Detect which cell encompasses the target text, then output its (X, Y) center coordinate. 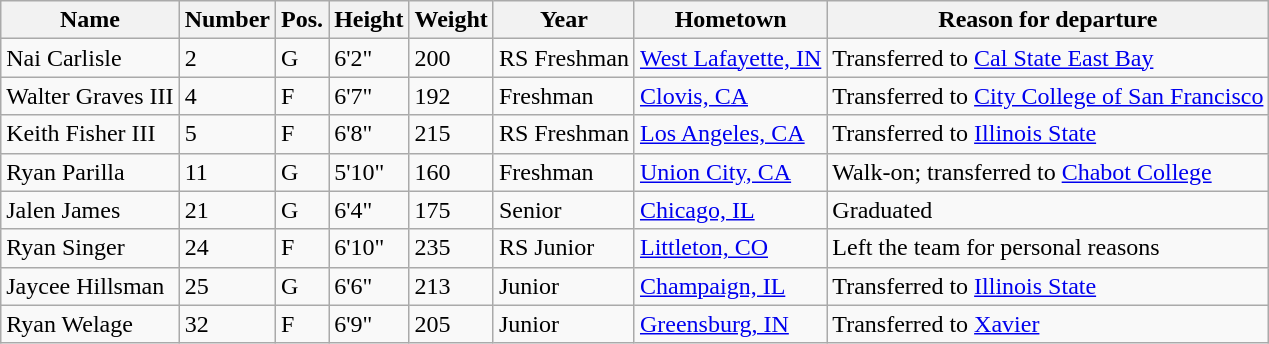
200 (451, 58)
Transferred to City College of San Francisco (1048, 96)
Jalen James (90, 210)
Weight (451, 20)
Chicago, IL (730, 210)
Ryan Singer (90, 248)
6'2" (369, 58)
11 (227, 172)
Walk-on; transferred to Chabot College (1048, 172)
5 (227, 134)
Clovis, CA (730, 96)
213 (451, 286)
6'8" (369, 134)
Number (227, 20)
Littleton, CO (730, 248)
4 (227, 96)
Union City, CA (730, 172)
5'10" (369, 172)
6'6" (369, 286)
32 (227, 324)
Nai Carlisle (90, 58)
24 (227, 248)
West Lafayette, IN (730, 58)
Name (90, 20)
Graduated (1048, 210)
Senior (564, 210)
Transferred to Xavier (1048, 324)
205 (451, 324)
175 (451, 210)
Pos. (302, 20)
Ryan Welage (90, 324)
Los Angeles, CA (730, 134)
6'7" (369, 96)
2 (227, 58)
215 (451, 134)
160 (451, 172)
25 (227, 286)
Walter Graves III (90, 96)
RS Junior (564, 248)
192 (451, 96)
Greensburg, IN (730, 324)
Transferred to Cal State East Bay (1048, 58)
Keith Fisher III (90, 134)
Reason for departure (1048, 20)
21 (227, 210)
Left the team for personal reasons (1048, 248)
6'4" (369, 210)
Ryan Parilla (90, 172)
Height (369, 20)
235 (451, 248)
6'10" (369, 248)
Year (564, 20)
Jaycee Hillsman (90, 286)
Hometown (730, 20)
6'9" (369, 324)
Champaign, IL (730, 286)
